Detect which cell encompasses the target text, then output its [X, Y] center coordinate. 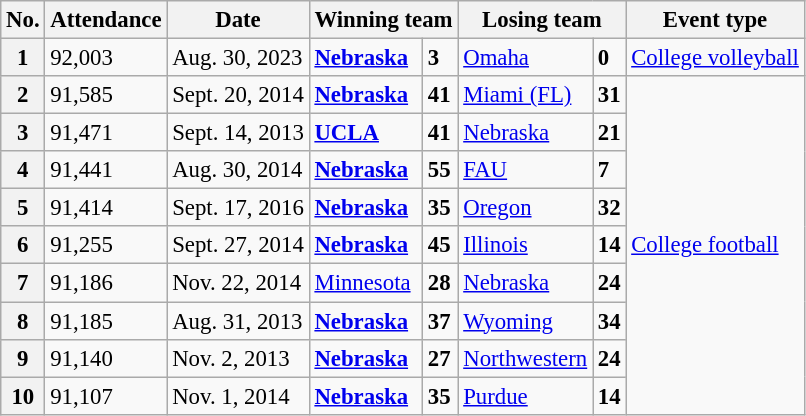
Sept. 14, 2013 [238, 133]
Wyoming [526, 321]
32 [608, 208]
91,185 [106, 321]
Omaha [526, 58]
92,003 [106, 58]
91,255 [106, 245]
6 [23, 245]
21 [608, 133]
Losing team [542, 20]
Aug. 30, 2014 [238, 170]
27 [440, 358]
9 [23, 358]
91,585 [106, 95]
10 [23, 396]
Miami (FL) [526, 95]
91,186 [106, 283]
Northwestern [526, 358]
Nov. 1, 2014 [238, 396]
UCLA [366, 133]
91,140 [106, 358]
Aug. 31, 2013 [238, 321]
No. [23, 20]
Illinois [526, 245]
28 [440, 283]
0 [608, 58]
5 [23, 208]
91,107 [106, 396]
Nov. 22, 2014 [238, 283]
1 [23, 58]
FAU [526, 170]
55 [440, 170]
91,441 [106, 170]
45 [440, 245]
Purdue [526, 396]
Nov. 2, 2013 [238, 358]
34 [608, 321]
Aug. 30, 2023 [238, 58]
Attendance [106, 20]
4 [23, 170]
Sept. 27, 2014 [238, 245]
College volleyball [715, 58]
Winning team [384, 20]
Date [238, 20]
31 [608, 95]
37 [440, 321]
College football [715, 245]
91,414 [106, 208]
Sept. 17, 2016 [238, 208]
Oregon [526, 208]
2 [23, 95]
Minnesota [366, 283]
8 [23, 321]
91,471 [106, 133]
Sept. 20, 2014 [238, 95]
Event type [715, 20]
